Scan for the cell matching the given text and deliver its (x, y) coordinate at center. 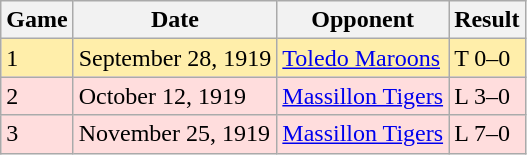
Toledo Maroons (363, 58)
L 7–0 (487, 134)
October 12, 1919 (175, 96)
3 (37, 134)
T 0–0 (487, 58)
Opponent (363, 20)
November 25, 1919 (175, 134)
Date (175, 20)
1 (37, 58)
Game (37, 20)
Result (487, 20)
September 28, 1919 (175, 58)
L 3–0 (487, 96)
2 (37, 96)
